Scan for the cell matching the given text and deliver its (X, Y) coordinate at center. 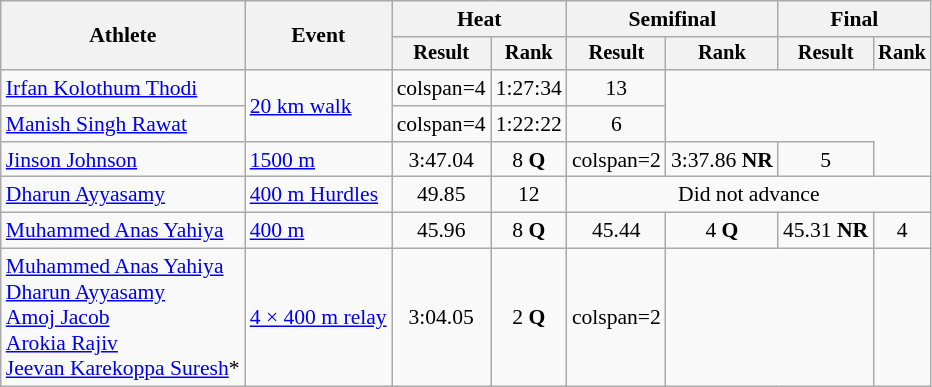
3:47.04 (442, 160)
400 m Hurdles (318, 195)
Event (318, 36)
Irfan Kolothum Thodi (123, 88)
Manish Singh Rawat (123, 124)
Jinson Johnson (123, 160)
45.44 (616, 231)
2 Q (529, 318)
13 (616, 88)
400 m (318, 231)
Muhammed Anas Yahiya (123, 231)
1500 m (318, 160)
Final (854, 19)
20 km walk (318, 106)
49.85 (442, 195)
1:27:34 (529, 88)
Heat (480, 19)
Muhammed Anas YahiyaDharun AyyasamyAmoj JacobArokia RajivJeevan Karekoppa Suresh* (123, 318)
45.31 NR (826, 231)
12 (529, 195)
3:37.86 NR (722, 160)
4 (902, 231)
Athlete (123, 36)
3:04.05 (442, 318)
5 (826, 160)
6 (616, 124)
Dharun Ayyasamy (123, 195)
Semifinal (672, 19)
4 Q (722, 231)
4 × 400 m relay (318, 318)
1:22:22 (529, 124)
45.96 (442, 231)
Did not advance (749, 195)
